Capture the cell that displays the provided text and extract its [x, y] central coordinate. 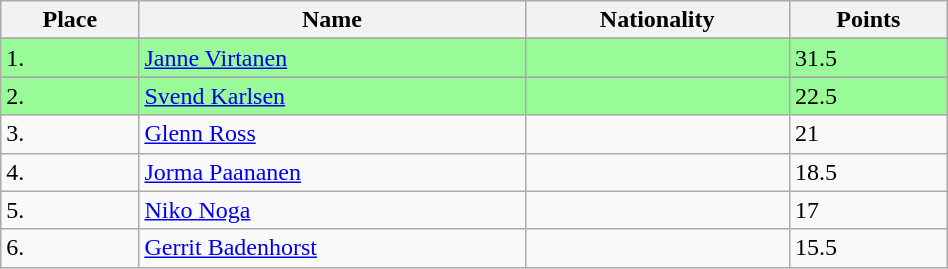
Jorma Paananen [332, 172]
Nationality [657, 20]
Name [332, 20]
Points [868, 20]
22.5 [868, 96]
21 [868, 134]
Gerrit Badenhorst [332, 248]
4. [70, 172]
Niko Noga [332, 210]
3. [70, 134]
15.5 [868, 248]
6. [70, 248]
Janne Virtanen [332, 58]
2. [70, 96]
18.5 [868, 172]
Glenn Ross [332, 134]
1. [70, 58]
31.5 [868, 58]
Place [70, 20]
Svend Karlsen [332, 96]
5. [70, 210]
17 [868, 210]
